Scan for the cell matching the given text and deliver its [x, y] coordinate at center. 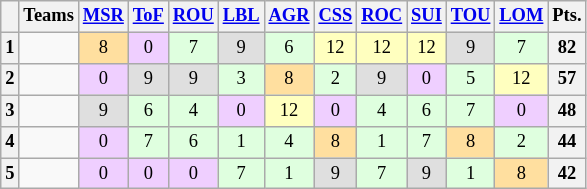
ROC [382, 16]
ROU [193, 16]
TOU [470, 16]
MSR [103, 16]
CSS [336, 16]
ToF [148, 16]
42 [567, 174]
82 [567, 48]
LOM [522, 16]
SUI [427, 16]
48 [567, 110]
44 [567, 142]
57 [567, 80]
AGR [289, 16]
Pts. [567, 16]
Teams [49, 16]
LBL [241, 16]
